Detect which cell encompasses the target text, then output its (x, y) center coordinate. 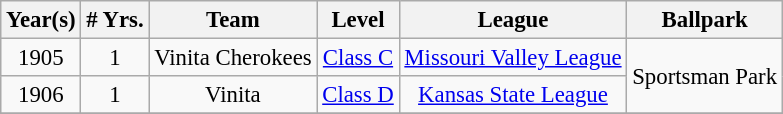
Vinita Cherokees (233, 58)
Vinita (233, 95)
# Yrs. (115, 20)
1906 (41, 95)
League (513, 20)
Ballpark (705, 20)
Class C (358, 58)
Kansas State League (513, 95)
Team (233, 20)
Level (358, 20)
Missouri Valley League (513, 58)
Class D (358, 95)
Year(s) (41, 20)
Sportsman Park (705, 76)
1905 (41, 58)
